Find where the given text appears and provide that cell's center as [X, Y] coordinate. 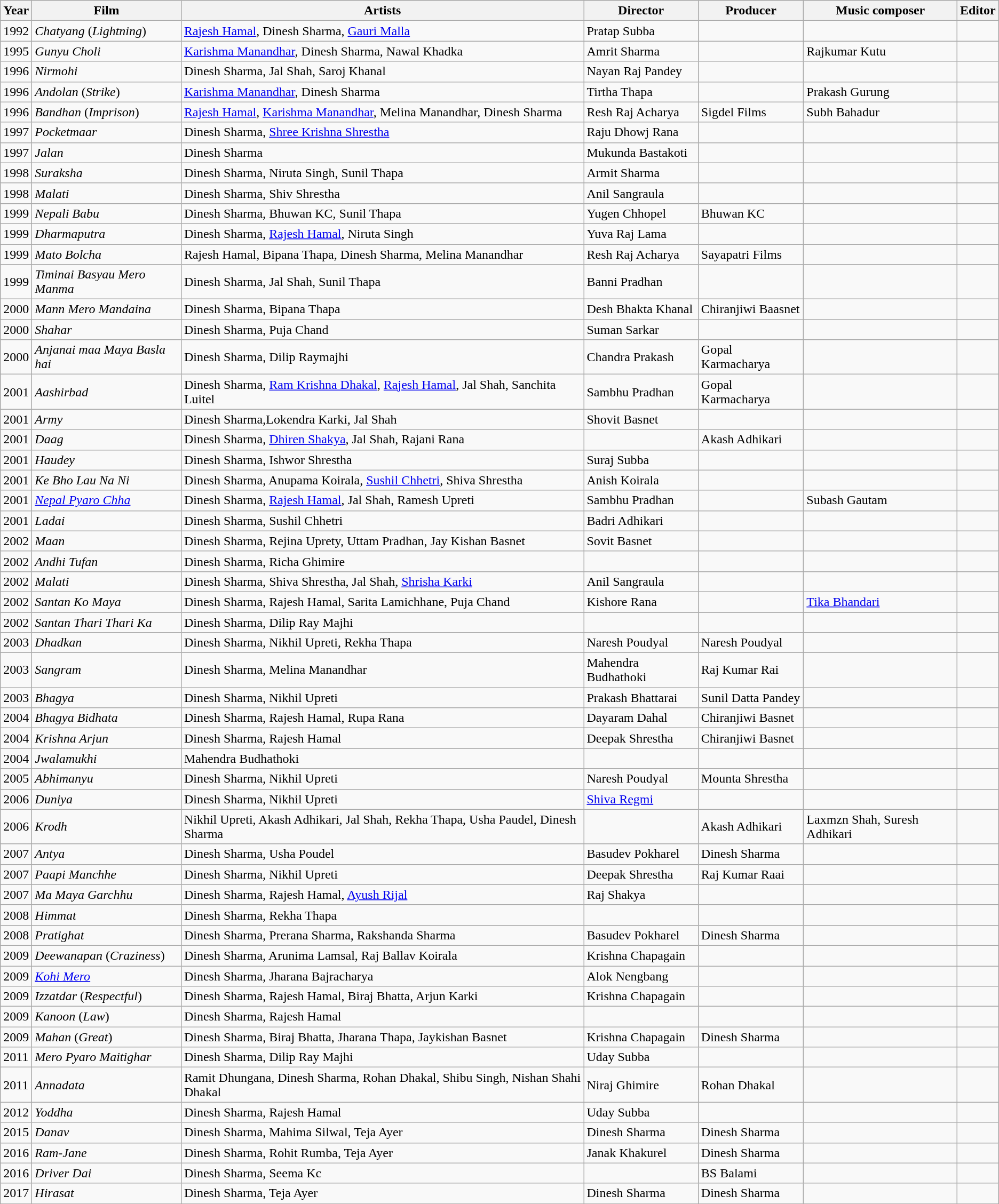
2005 [16, 779]
Danav [107, 1133]
Karishma Manandhar, Dinesh Sharma, Nawal Khadka [382, 51]
Dinesh Sharma,Lokendra Karki, Jal Shah [382, 419]
Mero Pyaro Maitighar [107, 1057]
BS Balami [750, 1173]
Subash Gautam [881, 500]
Chiranjiwi Baasnet [750, 309]
Nepal Pyaro Chha [107, 500]
Suraj Subba [641, 460]
1995 [16, 51]
Sigdel Films [750, 112]
Bhagya [107, 698]
Shovit Basnet [641, 419]
Rajesh Hamal, Bipana Thapa, Dinesh Sharma, Melina Manandhar [382, 254]
Banni Pradhan [641, 282]
1992 [16, 31]
Shahar [107, 330]
Dinesh Sharma, Rajesh Hamal, Rupa Rana [382, 718]
2015 [16, 1133]
Dinesh Sharma, Rekha Thapa [382, 915]
Dinesh Sharma, Richa Ghimire [382, 561]
Desh Bhakta Khanal [641, 309]
Kishore Rana [641, 602]
Rajesh Hamal, Dinesh Sharma, Gauri Malla [382, 31]
Ladai [107, 521]
Anish Koirala [641, 480]
Dhadkan [107, 643]
Nikhil Upreti, Akash Adhikari, Jal Shah, Rekha Thapa, Usha Paudel, Dinesh Sharma [382, 827]
Dinesh Sharma, Ishwor Shrestha [382, 460]
Hirasat [107, 1193]
Prakash Bhattarai [641, 698]
Pratap Subba [641, 31]
Dinesh Sharma, Melina Manandhar [382, 670]
Dinesh Sharma, Rejina Uprety, Uttam Pradhan, Jay Kishan Basnet [382, 541]
Abhimanyu [107, 779]
Dinesh Sharma, Teja Ayer [382, 1193]
Jalan [107, 153]
Sayapatri Films [750, 254]
Santan Ko Maya [107, 602]
Dharmaputra [107, 234]
Ke Bho Lau Na Ni [107, 480]
Tirtha Thapa [641, 92]
Deewanapan (Craziness) [107, 955]
Nayan Raj Pandey [641, 71]
Kanoon (Law) [107, 1017]
Dinesh Sharma, Shree Krishna Shrestha [382, 132]
Andhi Tufan [107, 561]
Armit Sharma [641, 173]
Raj Shakya [641, 895]
Badri Adhikari [641, 521]
Amrit Sharma [641, 51]
Mounta Shrestha [750, 779]
Dinesh Sharma, Niruta Singh, Sunil Thapa [382, 173]
Rajesh Hamal, Karishma Manandhar, Melina Manandhar, Dinesh Sharma [382, 112]
Maan [107, 541]
Paapi Manchhe [107, 874]
Dinesh Sharma, Shiv Shrestha [382, 193]
Raju Dhowj Rana [641, 132]
Dinesh Sharma, Dilip Raymajhi [382, 357]
Dinesh Sharma, Dhiren Shakya, Jal Shah, Rajani Rana [382, 440]
Mahan (Great) [107, 1037]
Sunil Datta Pandey [750, 698]
Bandhan (Imprison) [107, 112]
Kohi Mero [107, 976]
Yoddha [107, 1112]
Anjanai maa Maya Basla hai [107, 357]
Dinesh Sharma, Arunima Lamsal, Raj Ballav Koirala [382, 955]
Ram-Jane [107, 1153]
2012 [16, 1112]
Dinesh Sharma, Sushil Chhetri [382, 521]
Alok Nengbang [641, 976]
Dinesh Sharma, Rohit Rumba, Teja Ayer [382, 1153]
Dinesh Sharma, Anupama Koirala, Sushil Chhetri, Shiva Shrestha [382, 480]
Rajkumar Kutu [881, 51]
Antya [107, 854]
Dinesh Sharma, Usha Poudel [382, 854]
Bhuwan KC [750, 213]
Duniya [107, 799]
Mato Bolcha [107, 254]
Himmat [107, 915]
Subh Bahadur [881, 112]
Sovit Basnet [641, 541]
Film [107, 11]
Dinesh Sharma, Jharana Bajracharya [382, 976]
Dinesh Sharma, Jal Shah, Sunil Thapa [382, 282]
Shiva Regmi [641, 799]
Dinesh Sharma, Shiva Shrestha, Jal Shah, Shrisha Karki [382, 581]
Dinesh Sharma, Bipana Thapa [382, 309]
Pratighat [107, 935]
Dinesh Sharma, Nikhil Upreti, Rekha Thapa [382, 643]
Raj Kumar Rai [750, 670]
Aashirbad [107, 392]
Krodh [107, 827]
2017 [16, 1193]
Ma Maya Garchhu [107, 895]
Chandra Prakash [641, 357]
Suman Sarkar [641, 330]
Tika Bhandari [881, 602]
Janak Khakurel [641, 1153]
Dinesh Sharma, Rajesh Hamal, Niruta Singh [382, 234]
Annadata [107, 1085]
Santan Thari Thari Ka [107, 623]
Dinesh Sharma, Puja Chand [382, 330]
Rohan Dhakal [750, 1085]
Dinesh Sharma, Seema Kc [382, 1173]
Haudey [107, 460]
Raj Kumar Raai [750, 874]
Dinesh Sharma, Bhuwan KC, Sunil Thapa [382, 213]
Editor [978, 11]
Yugen Chhopel [641, 213]
Timinai Basyau Mero Manma [107, 282]
Jwalamukhi [107, 759]
Sangram [107, 670]
Dinesh Sharma, Biraj Bhatta, Jharana Thapa, Jaykishan Basnet [382, 1037]
Chatyang (Lightning) [107, 31]
Dinesh Sharma, Ram Krishna Dhakal, Rajesh Hamal, Jal Shah, Sanchita Luitel [382, 392]
Daag [107, 440]
Dinesh Sharma, Rajesh Hamal, Jal Shah, Ramesh Upreti [382, 500]
Prakash Gurung [881, 92]
Pocketmaar [107, 132]
Mann Mero Mandaina [107, 309]
Gunyu Choli [107, 51]
Dinesh Sharma, Mahima Silwal, Teja Ayer [382, 1133]
Dinesh Sharma, Rajesh Hamal, Ayush Rijal [382, 895]
Dinesh Sharma, Prerana Sharma, Rakshanda Sharma [382, 935]
Nepali Babu [107, 213]
Yuva Raj Lama [641, 234]
Artists [382, 11]
Bhagya Bidhata [107, 718]
Army [107, 419]
Director [641, 11]
Laxmzn Shah, Suresh Adhikari [881, 827]
Niraj Ghimire [641, 1085]
Dinesh Sharma, Rajesh Hamal, Biraj Bhatta, Arjun Karki [382, 996]
Karishma Manandhar, Dinesh Sharma [382, 92]
Mukunda Bastakoti [641, 153]
Ramit Dhungana, Dinesh Sharma, Rohan Dhakal, Shibu Singh, Nishan Shahi Dhakal [382, 1085]
Dinesh Sharma, Rajesh Hamal, Sarita Lamichhane, Puja Chand [382, 602]
Krishna Arjun [107, 738]
Dinesh Sharma, Jal Shah, Saroj Khanal [382, 71]
Izzatdar (Respectful) [107, 996]
Nirmohi [107, 71]
Dayaram Dahal [641, 718]
Suraksha [107, 173]
Driver Dai [107, 1173]
Music composer [881, 11]
Andolan (Strike) [107, 92]
Producer [750, 11]
Year [16, 11]
